Output the [X, Y] coordinate of the center of the cell containing the given text.  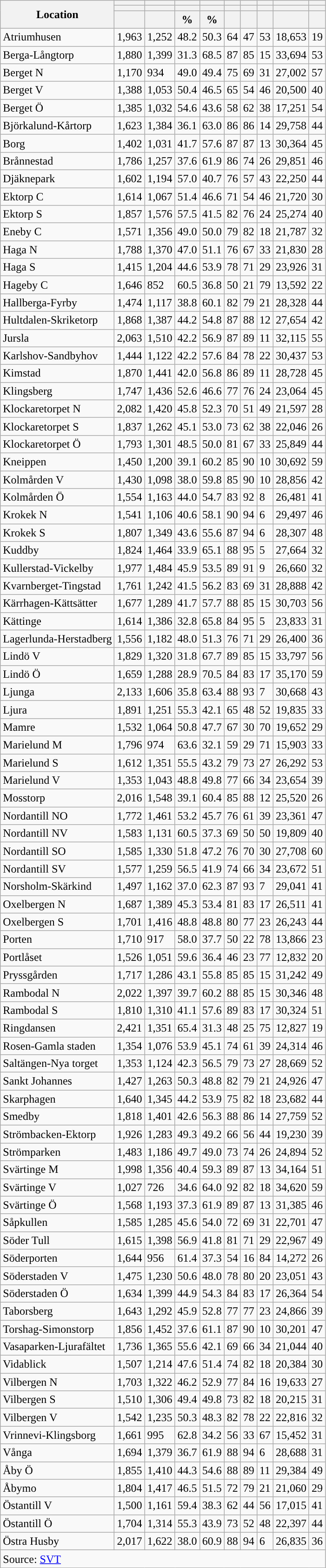
1,661 [129, 1435]
Kullerstad-Vickelby [58, 568]
12,827 [291, 1028]
1,583 [129, 834]
55.8 [212, 975]
1,161 [160, 1506]
1,415 [129, 267]
28,856 [291, 479]
1,868 [129, 320]
44.0 [187, 497]
1,124 [160, 1064]
28,307 [291, 533]
1,444 [129, 356]
46.2 [187, 1382]
1,131 [160, 834]
37.7 [212, 939]
23,672 [291, 869]
42.0 [187, 373]
28,688 [291, 1453]
Lindö V [58, 656]
Vånga [58, 1453]
27,654 [291, 320]
35,170 [291, 674]
2,082 [129, 409]
1,571 [129, 232]
1,163 [160, 497]
49.7 [187, 1152]
29,758 [291, 126]
1,576 [160, 214]
58.1 [212, 515]
26,660 [291, 568]
1,410 [160, 1470]
41.8 [212, 1240]
26,243 [291, 922]
Östantill Ö [58, 1523]
35.8 [187, 692]
Marielund V [58, 781]
42.6 [187, 1117]
1,701 [129, 922]
1,214 [160, 1364]
2,133 [129, 692]
1,687 [129, 904]
1,807 [129, 533]
1,615 [129, 1240]
65.4 [187, 1028]
2,017 [129, 1541]
59.8 [212, 479]
Östantill V [58, 1506]
23,833 [291, 621]
1,761 [129, 586]
1,747 [129, 391]
59.6 [187, 957]
25,274 [291, 214]
29,384 [291, 1470]
1,606 [160, 692]
67.7 [212, 656]
1,430 [129, 479]
2,016 [129, 798]
1,064 [160, 727]
Ringdansen [58, 1028]
1,554 [129, 497]
1,694 [129, 1453]
Klockaretorpet N [58, 409]
995 [160, 1435]
Ektorp C [58, 197]
34,164 [291, 1170]
30,703 [291, 603]
48.2 [187, 37]
22,701 [291, 1223]
36.8 [212, 285]
52.6 [187, 391]
25,849 [291, 444]
47.2 [212, 851]
1,788 [129, 250]
27,002 [291, 73]
26,511 [291, 904]
Söderporten [58, 1258]
1,417 [160, 1488]
60.4 [212, 798]
22,967 [291, 1240]
Saltängen-Nya torget [58, 1064]
59.3 [212, 1170]
956 [160, 1258]
56.3 [212, 1117]
30,201 [291, 1329]
Pryssgården [58, 975]
Vilbergen V [58, 1417]
Brånnestad [58, 161]
50.8 [187, 727]
68.5 [212, 55]
60 [317, 851]
1,634 [129, 1293]
Kolmården V [58, 479]
Mosstorp [58, 798]
41.9 [212, 869]
48.3 [212, 1417]
38.3 [212, 1506]
1,452 [160, 1329]
23,654 [291, 781]
1,385 [129, 108]
37.0 [187, 887]
1,829 [129, 656]
29,497 [291, 515]
Krokek N [58, 515]
1,384 [160, 126]
1,193 [160, 1205]
52.8 [212, 1311]
33,797 [291, 656]
22,397 [291, 1523]
1,717 [129, 975]
1,475 [129, 1276]
1,286 [160, 975]
974 [160, 745]
54.8 [212, 320]
31,385 [291, 1205]
26,481 [291, 497]
33,694 [291, 55]
1,200 [160, 462]
1,870 [129, 373]
51.5 [212, 1488]
1,484 [160, 568]
53.5 [212, 568]
39.7 [187, 992]
19,809 [291, 834]
30,324 [291, 1010]
Djäknepark [58, 179]
Kuddby [58, 550]
1,703 [129, 1382]
57.0 [187, 179]
1,283 [160, 1134]
28,328 [291, 303]
43.9 [212, 1523]
64.0 [212, 1187]
23,926 [291, 267]
51.3 [212, 639]
13,592 [291, 285]
Karlshov-Sandbyhov [58, 356]
52.3 [212, 409]
1,314 [160, 1523]
1,051 [160, 957]
36.7 [187, 1453]
Svärtinge V [58, 1187]
1,053 [160, 90]
28,669 [291, 1064]
Strömparken [58, 1152]
44.6 [187, 267]
1,824 [129, 550]
1,500 [129, 1506]
Haga S [58, 267]
Rambodal N [58, 992]
27,664 [291, 550]
20,384 [291, 1364]
Söderstaden V [58, 1276]
Torshag-Simonstorp [58, 1329]
1,122 [160, 356]
43.2 [212, 763]
Norsholm-Skärkind [58, 887]
47.6 [187, 1364]
61.4 [187, 1258]
43.1 [187, 975]
Marielund M [58, 745]
48.5 [187, 444]
33.9 [187, 550]
15,452 [291, 1435]
1,427 [129, 1081]
22,046 [291, 426]
Lindö Ö [58, 674]
1,891 [129, 709]
1,322 [160, 1382]
1,345 [160, 1099]
51.1 [212, 250]
41.1 [187, 1010]
1,772 [129, 816]
1,659 [129, 674]
45.6 [187, 1223]
Jursla [58, 338]
1,106 [160, 515]
23,051 [291, 1276]
1,612 [129, 763]
15,903 [291, 745]
Nordantill SO [58, 851]
28,888 [291, 586]
1,401 [160, 1117]
Vilbergen N [58, 1382]
26,292 [291, 763]
1,436 [160, 391]
1,289 [160, 603]
25,520 [291, 798]
1,259 [160, 869]
Ljura [58, 709]
13,866 [291, 939]
1,043 [160, 781]
Berget N [58, 73]
17,251 [291, 108]
91 [248, 568]
1,386 [160, 621]
1,736 [129, 1347]
14,272 [291, 1258]
1,031 [160, 143]
1,262 [160, 426]
40.6 [187, 515]
30,692 [291, 462]
45.3 [187, 904]
Såpkullen [58, 1223]
55.5 [187, 763]
Krokek S [58, 533]
Ljunga [58, 692]
24,314 [291, 1045]
45.7 [212, 816]
26,835 [291, 1541]
58 [233, 108]
Klockaretorpet S [58, 426]
28.9 [187, 674]
24,926 [291, 1081]
53.4 [212, 904]
1,857 [129, 214]
20,215 [291, 1400]
Smedby [58, 1117]
1,162 [160, 887]
59.4 [187, 1506]
1,643 [129, 1311]
22,816 [291, 1417]
27,708 [291, 851]
Portlåset [58, 957]
1,257 [160, 161]
1,623 [129, 126]
1,117 [160, 303]
1,646 [129, 285]
Nordantill NV [58, 834]
852 [160, 285]
1,998 [129, 1170]
Haga N [58, 250]
Östra Husby [58, 1541]
1,402 [129, 143]
28,728 [291, 373]
Atriumhusen [58, 37]
34.2 [212, 1435]
Vasaparken-Ljurafältet [58, 1347]
21,787 [291, 232]
26,364 [291, 1293]
1,067 [160, 197]
1,186 [160, 1152]
1,420 [160, 409]
Rambodal S [58, 1010]
1,242 [160, 586]
55 [317, 338]
1,330 [160, 851]
Svärtinge M [58, 1170]
1,464 [160, 550]
1,704 [129, 1523]
1,235 [160, 1417]
1,622 [160, 1541]
1,251 [160, 709]
1,602 [129, 179]
1,310 [160, 1010]
47.7 [212, 727]
24,866 [291, 1311]
1,398 [160, 1240]
63.4 [212, 692]
1,461 [160, 816]
1,098 [160, 479]
57.7 [212, 603]
Berget V [58, 90]
61.1 [212, 1329]
Location [58, 14]
1,568 [129, 1205]
40.4 [187, 1170]
1,204 [160, 267]
1,389 [160, 904]
30,437 [291, 356]
40.7 [212, 179]
51.8 [187, 851]
54.7 [212, 497]
1,370 [160, 250]
1,556 [129, 639]
1,577 [129, 869]
44.3 [187, 1470]
Borg [58, 143]
Ektorp S [58, 214]
1,416 [160, 922]
Oxelbergen S [58, 922]
21,830 [291, 250]
63.6 [187, 745]
1,301 [160, 444]
8 [265, 497]
934 [160, 73]
Hallberga-Fyrby [58, 303]
1,977 [129, 568]
1,252 [160, 37]
30,346 [291, 992]
23,064 [291, 391]
52.9 [212, 1382]
31.8 [187, 656]
24,894 [291, 1152]
9 [265, 568]
1,497 [129, 887]
20,500 [291, 90]
1,818 [129, 1117]
Mamre [58, 727]
Vidablick [58, 1364]
1,387 [160, 320]
1,288 [160, 674]
19,633 [291, 1382]
1,182 [160, 639]
1,532 [129, 727]
1,793 [129, 444]
1,230 [160, 1276]
53.0 [212, 426]
Rosen-Gamla staden [58, 1045]
25 [248, 1028]
60.1 [212, 303]
1,027 [129, 1187]
Oxelbergen N [58, 904]
1,292 [160, 1311]
32.1 [212, 745]
Söderstaden Ö [58, 1293]
1,804 [129, 1488]
Strömbacken-Ektorp [58, 1134]
1,926 [129, 1134]
19,652 [291, 727]
21,720 [291, 197]
36.1 [187, 126]
Kneippen [58, 462]
Klockaretorpet Ö [58, 444]
1,507 [129, 1364]
34.6 [187, 1187]
29,851 [291, 161]
Vrinnevi-Klingsborg [58, 1435]
Marielund S [58, 763]
29,041 [291, 887]
917 [160, 939]
1,379 [160, 1453]
21,044 [291, 1347]
42.3 [187, 1064]
1,548 [160, 798]
1,076 [160, 1045]
1,810 [129, 1010]
1,349 [160, 533]
30,364 [291, 143]
23,361 [291, 816]
22,250 [291, 179]
50.6 [187, 1276]
Kolmården Ö [58, 497]
47.0 [187, 250]
1,194 [160, 179]
1,710 [129, 939]
65.1 [212, 550]
1,285 [160, 1223]
1,032 [160, 108]
19,230 [291, 1134]
1,306 [160, 1400]
1,880 [129, 55]
1,677 [129, 603]
1,263 [160, 1081]
17,015 [291, 1506]
32.8 [187, 621]
1,320 [160, 656]
1,441 [160, 373]
1,541 [129, 515]
Porten [58, 939]
Åby Ö [58, 1470]
1,450 [129, 462]
Source: SVT [163, 1559]
62.3 [212, 887]
34,620 [291, 1187]
21,597 [291, 409]
49.3 [187, 1134]
Vilbergen S [58, 1400]
56.2 [212, 586]
Björkalund-Kårtorp [58, 126]
1,855 [129, 1470]
1,170 [129, 73]
1,365 [160, 1347]
63.0 [212, 126]
Söder Tull [58, 1240]
Kättinge [58, 621]
Svärtinge Ö [58, 1205]
1,542 [129, 1417]
Hultdalen-Skriketorp [58, 320]
54.3 [212, 1293]
70.5 [212, 674]
Taborsberg [58, 1311]
1,644 [129, 1258]
1,963 [129, 37]
30,668 [291, 692]
Skarphagen [58, 1099]
Kärrhagen-Kättsätter [58, 603]
44.9 [187, 1293]
Hageby C [58, 285]
1,397 [160, 992]
Nordantill NO [58, 816]
56.8 [212, 373]
Sankt Johannes [58, 1081]
21,060 [291, 1488]
Nordantill SV [58, 869]
57.5 [187, 214]
1,526 [129, 957]
45.8 [187, 409]
54.0 [212, 1223]
12,832 [291, 957]
49.2 [212, 1134]
2,063 [129, 338]
Eneby C [58, 232]
1,640 [129, 1099]
1,786 [129, 161]
38.8 [187, 303]
50.4 [187, 90]
23,682 [291, 1099]
Lagerlunda-Herstadberg [58, 639]
726 [160, 1187]
19,835 [291, 709]
1,856 [129, 1329]
2,421 [129, 1028]
Åbymo [58, 1488]
31,242 [291, 975]
Berget Ö [58, 108]
18,653 [291, 37]
32,115 [291, 338]
Kimstad [58, 373]
62.8 [187, 1435]
36.4 [212, 957]
1,354 [129, 1045]
26,400 [291, 639]
Klingsberg [58, 391]
Berga-Långtorp [58, 55]
53.2 [187, 816]
1,483 [129, 1152]
27,759 [291, 1117]
1,474 [129, 303]
1,796 [129, 745]
60.9 [212, 1541]
1,388 [129, 90]
64 [233, 37]
65.8 [212, 621]
2,022 [129, 992]
1,837 [129, 426]
58.0 [187, 939]
Kvarnberget-Tingstad [58, 586]
